Identify which cell holds the provided text, then report its (x, y) central coordinate. 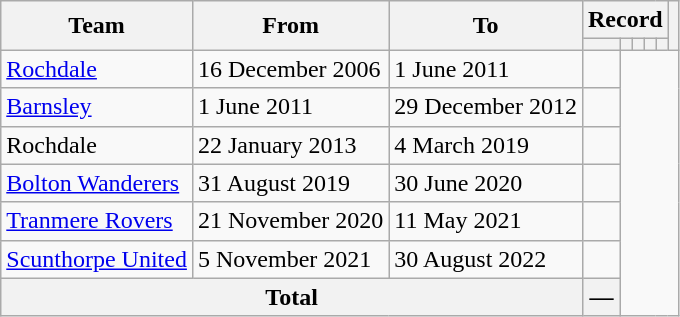
Bolton Wanderers (97, 183)
21 November 2020 (290, 221)
From (290, 26)
4 March 2019 (486, 145)
Scunthorpe United (97, 259)
11 May 2021 (486, 221)
Tranmere Rovers (97, 221)
Record (625, 20)
31 August 2019 (290, 183)
30 August 2022 (486, 259)
16 December 2006 (290, 69)
To (486, 26)
22 January 2013 (290, 145)
5 November 2021 (290, 259)
29 December 2012 (486, 107)
30 June 2020 (486, 183)
Team (97, 26)
— (601, 297)
Total (292, 297)
Barnsley (97, 107)
